For the text-containing cell, return its midpoint in (x, y) coordinate format. 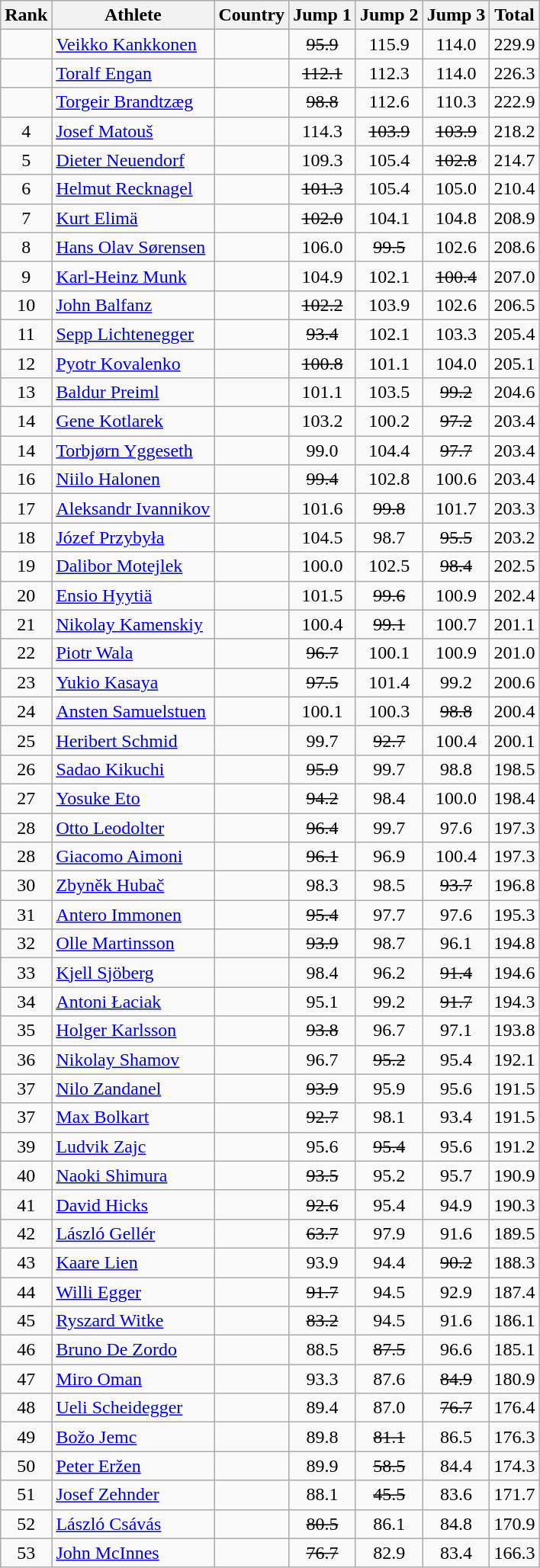
101.6 (323, 508)
13 (26, 393)
93.8 (323, 1031)
97.2 (456, 422)
187.4 (514, 1292)
Josef Zehnder (133, 1495)
10 (26, 305)
Božo Jemc (133, 1437)
42 (26, 1233)
19 (26, 566)
208.6 (514, 247)
190.3 (514, 1204)
87.6 (389, 1379)
206.5 (514, 305)
Otto Leodolter (133, 827)
94.9 (456, 1204)
203.2 (514, 537)
44 (26, 1292)
8 (26, 247)
98.3 (323, 886)
98.1 (389, 1117)
109.3 (323, 160)
16 (26, 479)
191.2 (514, 1146)
Nikolay Kamenskiy (133, 624)
Sepp Lichtenegger (133, 334)
95.7 (456, 1175)
34 (26, 1002)
198.4 (514, 798)
32 (26, 944)
36 (26, 1060)
Gene Kotlarek (133, 422)
189.5 (514, 1233)
112.3 (389, 73)
45.5 (389, 1495)
21 (26, 624)
58.5 (389, 1466)
Bruno De Zordo (133, 1350)
103.2 (323, 422)
87.5 (389, 1350)
35 (26, 1031)
101.7 (456, 508)
103.5 (389, 393)
Country (252, 15)
193.8 (514, 1031)
Olle Martinsson (133, 944)
101.4 (389, 682)
6 (26, 189)
93.5 (323, 1175)
Aleksandr Ivannikov (133, 508)
Nikolay Shamov (133, 1060)
Antero Immonen (133, 915)
100.2 (389, 422)
Naoki Shimura (133, 1175)
20 (26, 595)
205.4 (514, 334)
John Balfanz (133, 305)
53 (26, 1553)
99.8 (389, 508)
102.5 (389, 566)
51 (26, 1495)
229.9 (514, 44)
Josef Matouš (133, 131)
190.9 (514, 1175)
82.9 (389, 1553)
101.5 (323, 595)
105.0 (456, 189)
84.8 (456, 1524)
93.7 (456, 886)
89.9 (323, 1466)
114.3 (323, 131)
86.5 (456, 1437)
30 (26, 886)
86.1 (389, 1524)
176.4 (514, 1408)
50 (26, 1466)
Piotr Wala (133, 653)
Pyotr Kovalenko (133, 364)
96.9 (389, 857)
200.6 (514, 682)
43 (26, 1262)
194.3 (514, 1002)
Helmut Recknagel (133, 189)
84.4 (456, 1466)
196.8 (514, 886)
100.7 (456, 624)
Antoni Łaciak (133, 1002)
95.5 (456, 537)
Ueli Scheidegger (133, 1408)
Sadao Kikuchi (133, 769)
104.1 (389, 218)
Holger Karlsson (133, 1031)
Torgeir Brandtzæg (133, 102)
Kurt Elimä (133, 218)
Miro Oman (133, 1379)
102.0 (323, 218)
84.9 (456, 1379)
40 (26, 1175)
99.0 (323, 451)
Dieter Neuendorf (133, 160)
18 (26, 537)
208.9 (514, 218)
Peter Eržen (133, 1466)
Jump 2 (389, 15)
201.1 (514, 624)
200.4 (514, 711)
202.5 (514, 566)
99.4 (323, 479)
27 (26, 798)
110.3 (456, 102)
92.9 (456, 1292)
83.6 (456, 1495)
93.3 (323, 1379)
Ensio Hyytiä (133, 595)
Niilo Halonen (133, 479)
26 (26, 769)
94.4 (389, 1262)
192.1 (514, 1060)
198.5 (514, 769)
25 (26, 740)
89.8 (323, 1437)
24 (26, 711)
Heribert Schmid (133, 740)
Veikko Kankkonen (133, 44)
52 (26, 1524)
176.3 (514, 1437)
Józef Przybyła (133, 537)
László Gellér (133, 1233)
89.4 (323, 1408)
7 (26, 218)
90.2 (456, 1262)
5 (26, 160)
Willi Egger (133, 1292)
49 (26, 1437)
100.8 (323, 364)
Zbyněk Hubač (133, 886)
Toralf Engan (133, 73)
88.5 (323, 1350)
200.1 (514, 740)
97.9 (389, 1233)
214.7 (514, 160)
47 (26, 1379)
41 (26, 1204)
Yukio Kasaya (133, 682)
194.8 (514, 944)
4 (26, 131)
104.9 (323, 276)
92.6 (323, 1204)
94.2 (323, 798)
46 (26, 1350)
Jump 3 (456, 15)
81.1 (389, 1437)
Ansten Samuelstuen (133, 711)
100.6 (456, 479)
115.9 (389, 44)
Karl-Heinz Munk (133, 276)
17 (26, 508)
185.1 (514, 1350)
80.5 (323, 1524)
98.5 (389, 886)
112.1 (323, 73)
83.4 (456, 1553)
170.9 (514, 1524)
Hans Olav Sørensen (133, 247)
195.3 (514, 915)
Torbjørn Yggeseth (133, 451)
218.2 (514, 131)
207.0 (514, 276)
Ryszard Witke (133, 1321)
Kaare Lien (133, 1262)
203.3 (514, 508)
106.0 (323, 247)
210.4 (514, 189)
Dalibor Motejlek (133, 566)
Rank (26, 15)
166.3 (514, 1553)
222.9 (514, 102)
99.6 (389, 595)
204.6 (514, 393)
171.7 (514, 1495)
180.9 (514, 1379)
99.5 (389, 247)
205.1 (514, 364)
László Csávás (133, 1524)
83.2 (323, 1321)
Max Bolkart (133, 1117)
186.1 (514, 1321)
174.3 (514, 1466)
96.6 (456, 1350)
33 (26, 973)
David Hicks (133, 1204)
112.6 (389, 102)
Nilo Zandanel (133, 1089)
23 (26, 682)
63.7 (323, 1233)
91.4 (456, 973)
226.3 (514, 73)
103.3 (456, 334)
87.0 (389, 1408)
194.6 (514, 973)
88.1 (323, 1495)
201.0 (514, 653)
Yosuke Eto (133, 798)
104.4 (389, 451)
Baldur Preiml (133, 393)
96.4 (323, 827)
95.1 (323, 1002)
100.3 (389, 711)
48 (26, 1408)
12 (26, 364)
97.5 (323, 682)
96.2 (389, 973)
102.2 (323, 305)
99.1 (389, 624)
45 (26, 1321)
104.5 (323, 537)
202.4 (514, 595)
Giacomo Aimoni (133, 857)
104.8 (456, 218)
39 (26, 1146)
Kjell Sjöberg (133, 973)
Jump 1 (323, 15)
Total (514, 15)
Ludvik Zajc (133, 1146)
101.3 (323, 189)
31 (26, 915)
9 (26, 276)
11 (26, 334)
22 (26, 653)
Athlete (133, 15)
104.0 (456, 364)
John McInnes (133, 1553)
188.3 (514, 1262)
97.1 (456, 1031)
